From the cell containing the given text, extract its center point as [X, Y] coordinate. 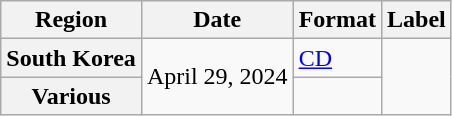
Date [217, 20]
Format [337, 20]
Label [416, 20]
South Korea [72, 58]
CD [337, 58]
Various [72, 96]
Region [72, 20]
April 29, 2024 [217, 77]
